Pinpoint the cell where the given text exists, returning its (x, y) midpoint coordinate. 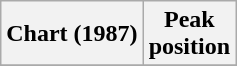
Chart (1987) (72, 34)
Peakposition (189, 34)
